Determine the [x, y] coordinate at the center of the cell enclosing the given text.  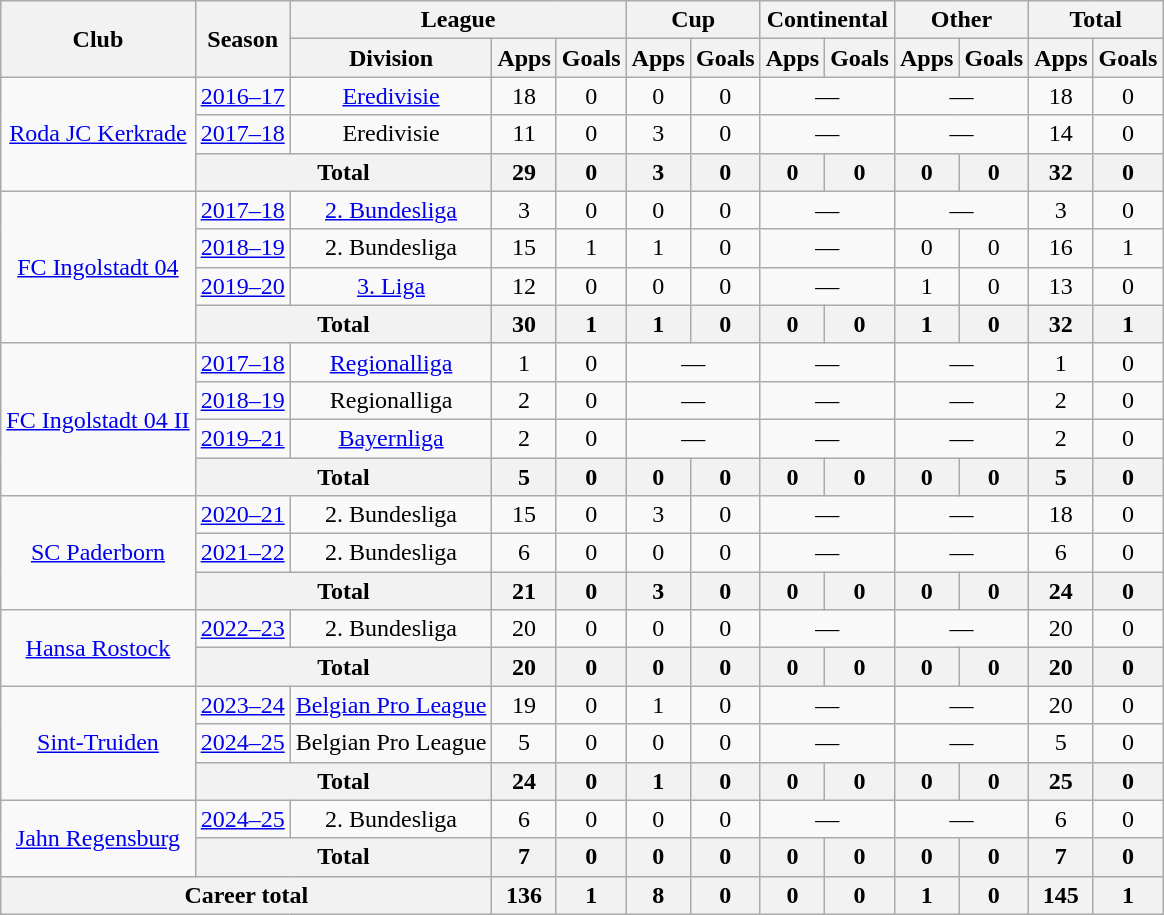
19 [524, 705]
2020–21 [242, 515]
League [458, 20]
13 [1061, 286]
SC Paderborn [98, 553]
145 [1061, 895]
2019–20 [242, 286]
Roda JC Kerkrade [98, 134]
Jahn Regensburg [98, 838]
2016–17 [242, 96]
8 [658, 895]
Bayernliga [391, 438]
25 [1061, 781]
2021–22 [242, 553]
21 [524, 591]
Season [242, 39]
Continental [827, 20]
Division [391, 58]
Career total [246, 895]
FC Ingolstadt 04 II [98, 419]
Other [961, 20]
14 [1061, 134]
FC Ingolstadt 04 [98, 267]
2023–24 [242, 705]
3. Liga [391, 286]
Hansa Rostock [98, 648]
136 [524, 895]
29 [524, 172]
Sint-Truiden [98, 743]
11 [524, 134]
30 [524, 324]
16 [1061, 248]
2022–23 [242, 629]
2019–21 [242, 438]
12 [524, 286]
Club [98, 39]
Cup [693, 20]
